From the cell containing the given text, extract its center point as (X, Y) coordinate. 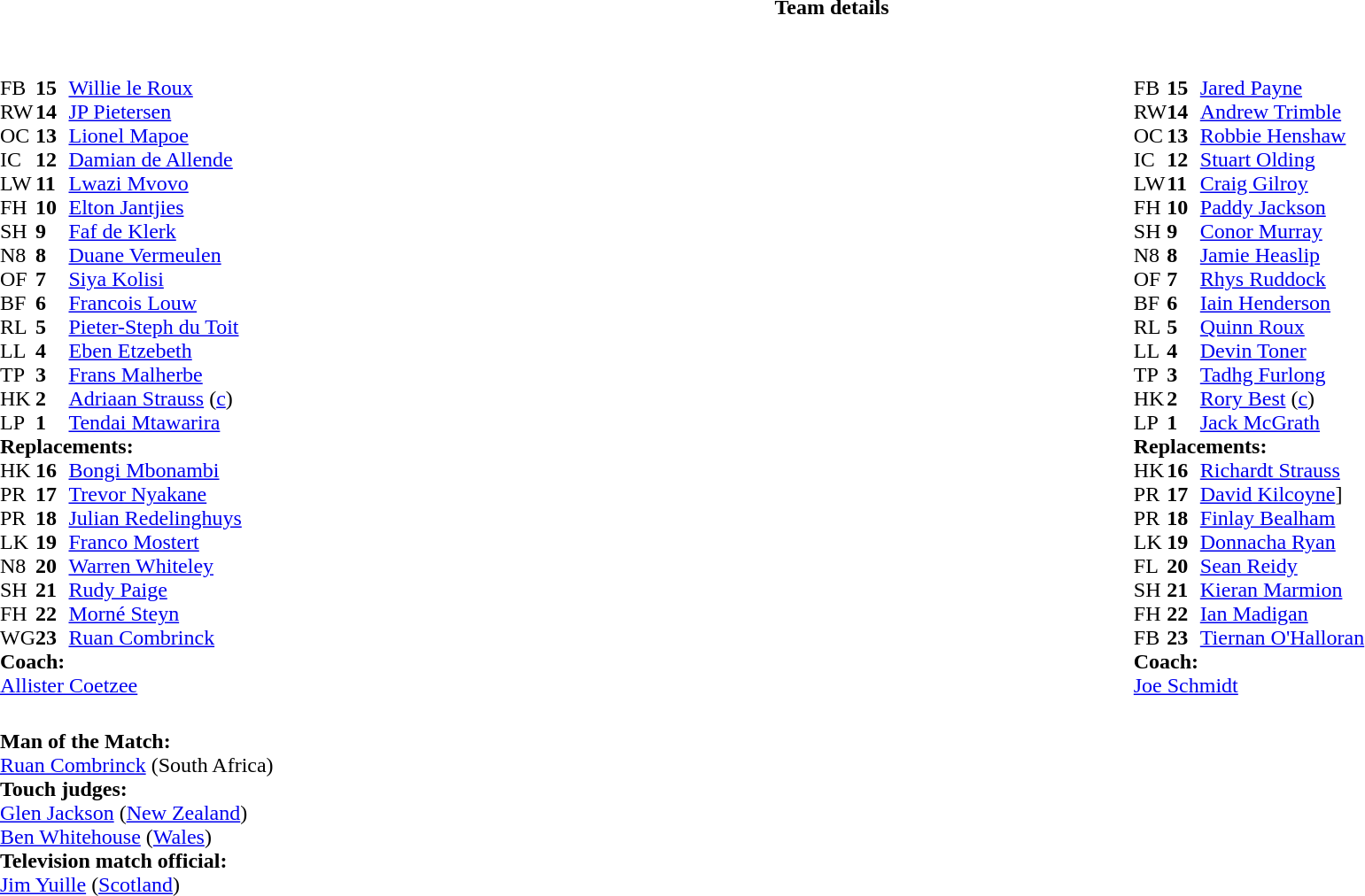
Duane Vermeulen (154, 255)
Sean Reidy (1283, 567)
Jack McGrath (1283, 423)
David Kilcoyne] (1283, 494)
Jamie Heaslip (1283, 255)
Franco Mostert (154, 542)
Frans Malherbe (154, 375)
Allister Coetzee (120, 685)
Rory Best (c) (1283, 398)
Ian Madigan (1283, 614)
Robbie Henshaw (1283, 136)
Lionel Mapoe (154, 136)
Finlay Bealham (1283, 519)
Lwazi Mvovo (154, 184)
Devin Toner (1283, 351)
Warren Whiteley (154, 567)
Rudy Paige (154, 590)
Francois Louw (154, 303)
Willie le Roux (154, 89)
Quinn Roux (1283, 328)
Donnacha Ryan (1283, 542)
Pieter-Steph du Toit (154, 328)
Iain Henderson (1283, 303)
Richardt Strauss (1283, 471)
Conor Murray (1283, 232)
Adriaan Strauss (c) (154, 398)
Trevor Nyakane (154, 494)
Tendai Mtawarira (154, 423)
Tadhg Furlong (1283, 375)
Elton Jantjies (154, 207)
Jared Payne (1283, 89)
WG (18, 637)
Andrew Trimble (1283, 112)
Tiernan O'Halloran (1283, 637)
Faf de Klerk (154, 232)
Kieran Marmion (1283, 590)
Damian de Allende (154, 159)
JP Pietersen (154, 112)
Rhys Ruddock (1283, 280)
Stuart Olding (1283, 159)
Craig Gilroy (1283, 184)
Bongi Mbonambi (154, 471)
Julian Redelinghuys (154, 519)
Paddy Jackson (1283, 207)
Joe Schmidt (1249, 685)
Morné Steyn (154, 614)
Eben Etzebeth (154, 351)
FL (1151, 567)
Ruan Combrinck (154, 637)
Siya Kolisi (154, 280)
